Provide the [x, y] coordinate of the cell's center where the given text is located.  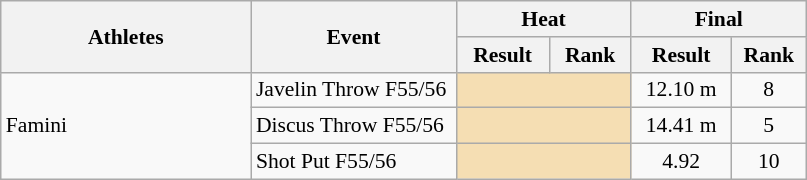
Discus Throw F55/56 [354, 126]
Final [718, 19]
5 [768, 126]
8 [768, 90]
4.92 [681, 162]
Athletes [126, 36]
14.41 m [681, 126]
Javelin Throw F55/56 [354, 90]
Famini [126, 126]
10 [768, 162]
Shot Put F55/56 [354, 162]
12.10 m [681, 90]
Event [354, 36]
Heat [544, 19]
